Pinpoint the cell where the given text exists, returning its (X, Y) midpoint coordinate. 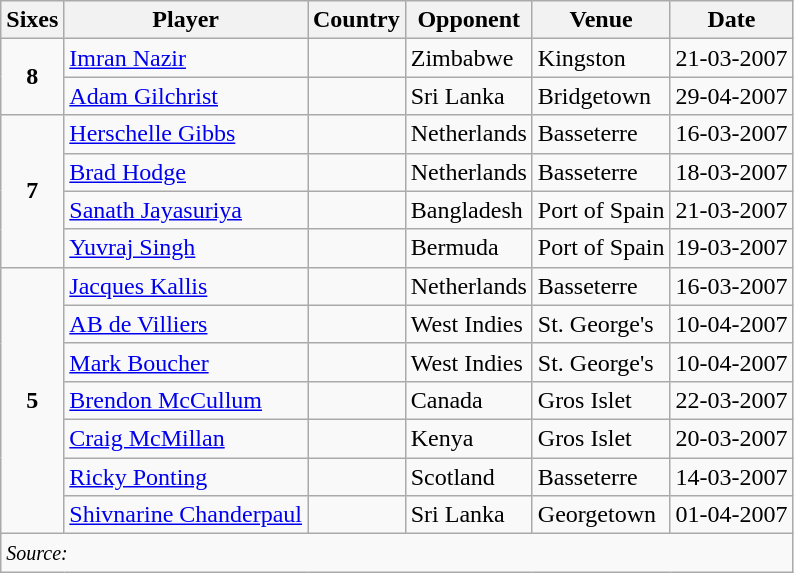
Mark Boucher (186, 362)
Herschelle Gibbs (186, 134)
19-03-2007 (732, 248)
18-03-2007 (732, 172)
Country (357, 20)
Craig McMillan (186, 438)
Scotland (468, 477)
29-04-2007 (732, 96)
14-03-2007 (732, 477)
Sanath Jayasuriya (186, 210)
Bangladesh (468, 210)
Opponent (468, 20)
Canada (468, 400)
7 (32, 191)
Jacques Kallis (186, 286)
Brendon McCullum (186, 400)
Source: (397, 553)
8 (32, 77)
Kingston (601, 58)
Kenya (468, 438)
Player (186, 20)
22-03-2007 (732, 400)
Ricky Ponting (186, 477)
Imran Nazir (186, 58)
Venue (601, 20)
Bridgetown (601, 96)
Sixes (32, 20)
Brad Hodge (186, 172)
Georgetown (601, 515)
Yuvraj Singh (186, 248)
5 (32, 400)
Bermuda (468, 248)
Zimbabwe (468, 58)
Adam Gilchrist (186, 96)
AB de Villiers (186, 324)
Shivnarine Chanderpaul (186, 515)
Date (732, 20)
20-03-2007 (732, 438)
01-04-2007 (732, 515)
